From the cell containing the given text, extract its center point as [X, Y] coordinate. 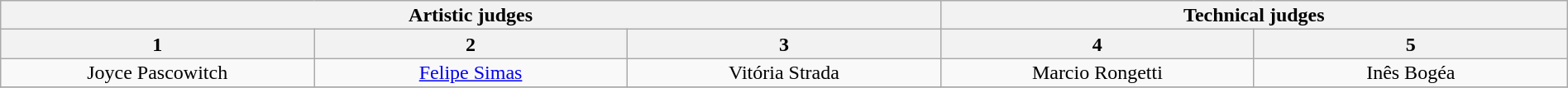
3 [784, 44]
5 [1411, 44]
Marcio Rongetti [1097, 72]
Vitória Strada [784, 72]
Artistic judges [471, 15]
2 [471, 44]
Joyce Pascowitch [157, 72]
Inês Bogéa [1411, 72]
Felipe Simas [471, 72]
Technical judges [1254, 15]
1 [157, 44]
4 [1097, 44]
